From the cell containing the given text, extract its center point as (x, y) coordinate. 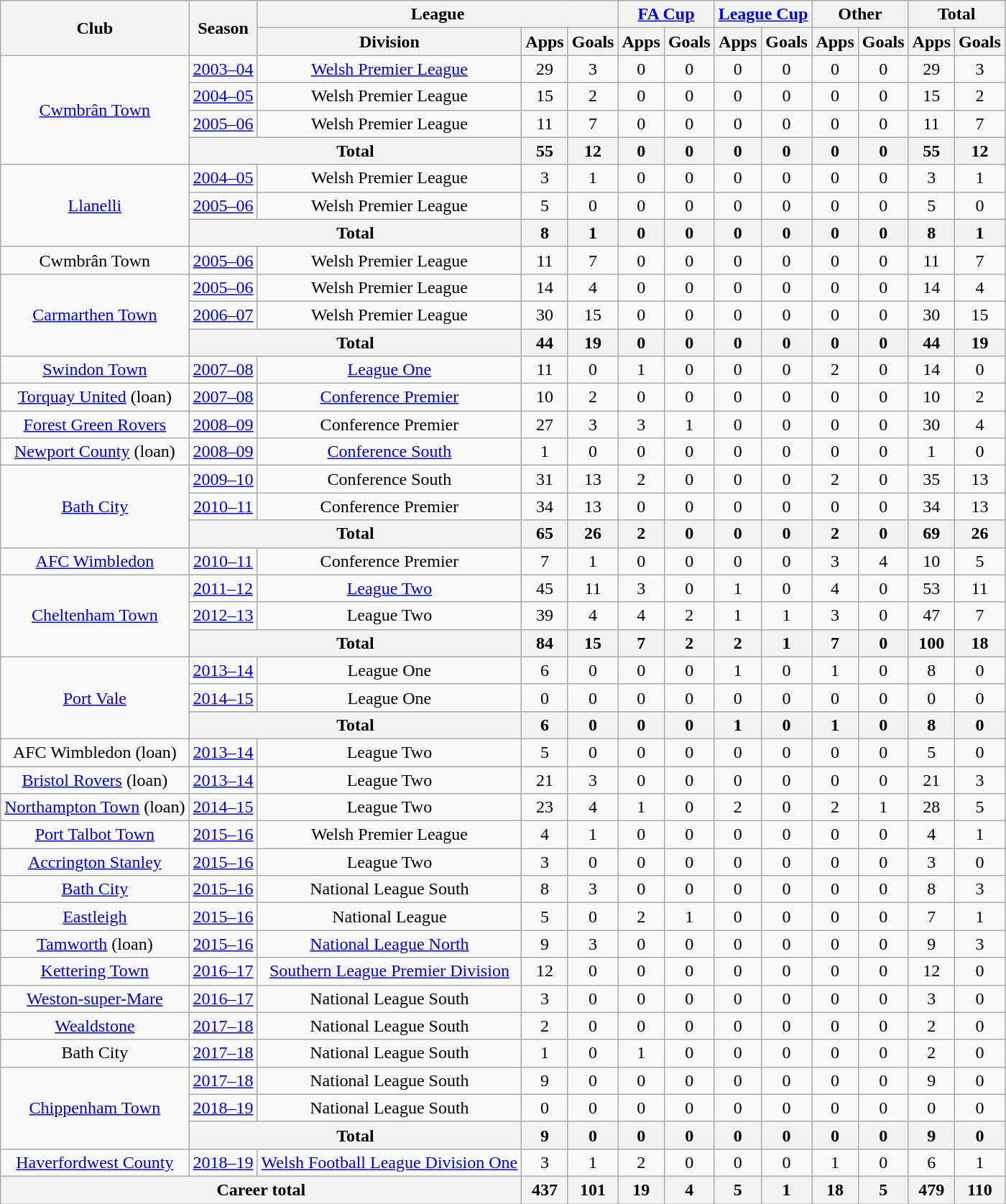
Weston-super-Mare (95, 999)
Cheltenham Town (95, 616)
League Cup (763, 14)
23 (545, 807)
Port Vale (95, 698)
Forest Green Rovers (95, 425)
Carmarthen Town (95, 315)
Llanelli (95, 205)
2006–07 (223, 315)
28 (931, 807)
65 (545, 534)
Other (860, 14)
Welsh Football League Division One (389, 1162)
479 (931, 1190)
Haverfordwest County (95, 1162)
110 (980, 1190)
Newport County (loan) (95, 452)
Swindon Town (95, 370)
2012–13 (223, 616)
National League North (389, 944)
Division (389, 42)
AFC Wimbledon (95, 561)
Northampton Town (loan) (95, 807)
Bristol Rovers (loan) (95, 779)
45 (545, 588)
AFC Wimbledon (loan) (95, 752)
35 (931, 479)
Kettering Town (95, 971)
Club (95, 28)
National League (389, 917)
Wealdstone (95, 1026)
FA Cup (666, 14)
Southern League Premier Division (389, 971)
Chippenham Town (95, 1108)
Tamworth (loan) (95, 944)
53 (931, 588)
Torquay United (loan) (95, 397)
League (438, 14)
2009–10 (223, 479)
101 (593, 1190)
39 (545, 616)
Port Talbot Town (95, 835)
100 (931, 643)
84 (545, 643)
Eastleigh (95, 917)
47 (931, 616)
Career total (262, 1190)
2011–12 (223, 588)
Accrington Stanley (95, 862)
2003–04 (223, 69)
69 (931, 534)
27 (545, 425)
437 (545, 1190)
Season (223, 28)
31 (545, 479)
